Search for the cell housing the specified text and yield its [x, y] center coordinate. 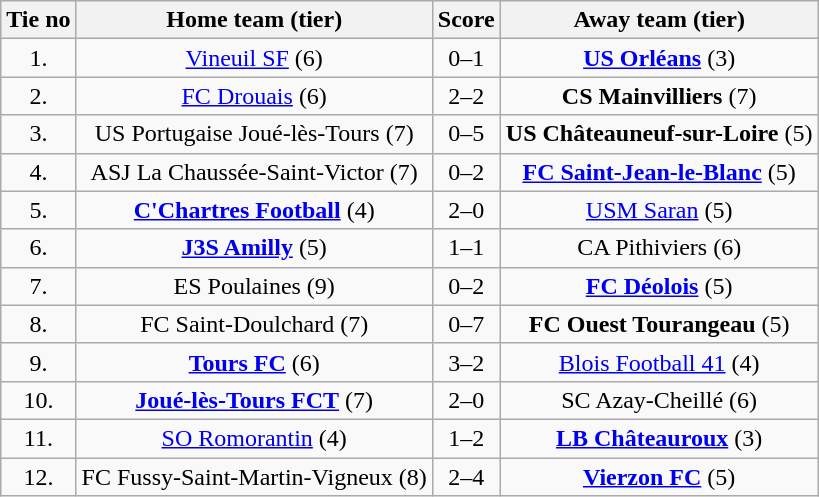
C'Chartres Football (4) [254, 210]
6. [38, 248]
0–1 [466, 58]
Vierzon FC (5) [659, 477]
Joué-lès-Tours FCT (7) [254, 400]
10. [38, 400]
SO Romorantin (4) [254, 438]
2–4 [466, 477]
Tie no [38, 20]
0–5 [466, 134]
Away team (tier) [659, 20]
1. [38, 58]
3–2 [466, 362]
US Orléans (3) [659, 58]
0–7 [466, 324]
3. [38, 134]
FC Déolois (5) [659, 286]
2–2 [466, 96]
4. [38, 172]
USM Saran (5) [659, 210]
2. [38, 96]
Blois Football 41 (4) [659, 362]
FC Ouest Tourangeau (5) [659, 324]
9. [38, 362]
FC Fussy-Saint-Martin-Vigneux (8) [254, 477]
Vineuil SF (6) [254, 58]
SC Azay-Cheillé (6) [659, 400]
11. [38, 438]
12. [38, 477]
FC Saint-Doulchard (7) [254, 324]
8. [38, 324]
US Portugaise Joué-lès-Tours (7) [254, 134]
ES Poulaines (9) [254, 286]
LB Châteauroux (3) [659, 438]
Home team (tier) [254, 20]
1–2 [466, 438]
Score [466, 20]
J3S Amilly (5) [254, 248]
FC Saint-Jean-le-Blanc (5) [659, 172]
1–1 [466, 248]
CA Pithiviers (6) [659, 248]
CS Mainvilliers (7) [659, 96]
7. [38, 286]
5. [38, 210]
Tours FC (6) [254, 362]
FC Drouais (6) [254, 96]
ASJ La Chaussée-Saint-Victor (7) [254, 172]
US Châteauneuf-sur-Loire (5) [659, 134]
